Scan for the cell matching the given text and deliver its (x, y) coordinate at center. 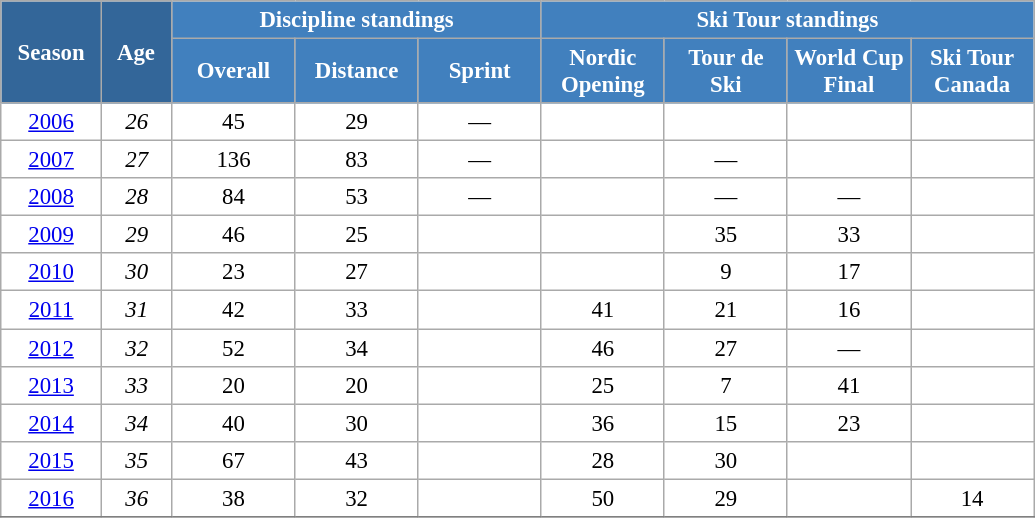
31 (136, 310)
52 (234, 348)
2014 (52, 423)
2016 (52, 498)
9 (726, 273)
14 (972, 498)
43 (356, 460)
17 (848, 273)
2012 (52, 348)
2015 (52, 460)
15 (726, 423)
16 (848, 310)
40 (234, 423)
World CupFinal (848, 72)
53 (356, 197)
Age (136, 52)
Ski Tour standings (787, 20)
2009 (52, 235)
50 (602, 498)
2011 (52, 310)
7 (726, 385)
2013 (52, 385)
Season (52, 52)
Ski TourCanada (972, 72)
NordicOpening (602, 72)
38 (234, 498)
Discipline standings (356, 20)
21 (726, 310)
26 (136, 122)
2007 (52, 160)
2008 (52, 197)
2006 (52, 122)
Sprint (480, 72)
Tour deSki (726, 72)
45 (234, 122)
136 (234, 160)
67 (234, 460)
83 (356, 160)
42 (234, 310)
Distance (356, 72)
Overall (234, 72)
84 (234, 197)
2010 (52, 273)
